Return the (X, Y) coordinate for the center point of the cell that contains the specified text.  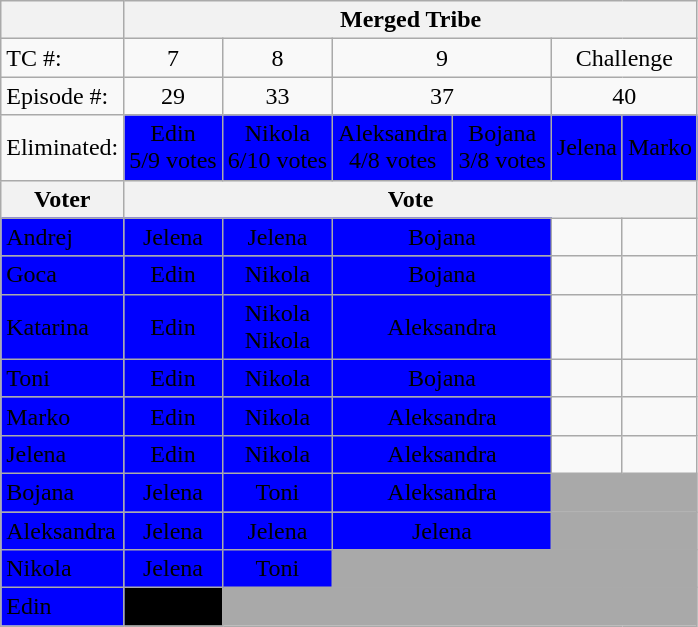
Challenge (624, 58)
Vote (411, 199)
Aleksandra4/8 votes (393, 148)
37 (442, 96)
Katarina (62, 326)
7 (173, 58)
8 (277, 58)
Nikola6/10 votes (277, 148)
29 (173, 96)
Voter (62, 199)
TC #: (62, 58)
Bojana3/8 votes (502, 148)
40 (624, 96)
33 (277, 96)
Episode #: (62, 96)
Edin5/9 votes (173, 148)
Merged Tribe (411, 20)
9 (442, 58)
Goca (62, 275)
Eliminated: (62, 148)
NikolaNikola (277, 326)
Andrej (62, 237)
